Capture the cell that displays the provided text and extract its [x, y] central coordinate. 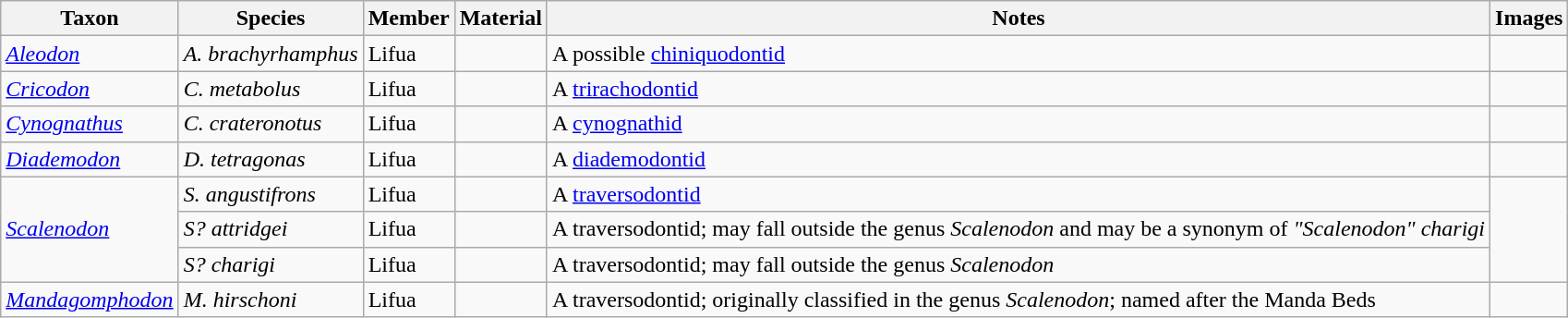
Aleodon [90, 54]
A traversodontid [1018, 194]
S? attridgei [271, 229]
Cynognathus [90, 124]
Mandagomphodon [90, 300]
A cynognathid [1018, 124]
C. crateronotus [271, 124]
C. metabolus [271, 89]
A traversodontid; originally classified in the genus Scalenodon; named after the Manda Beds [1018, 300]
Taxon [90, 18]
A diademodontid [1018, 159]
Notes [1018, 18]
Species [271, 18]
Member [408, 18]
Cricodon [90, 89]
Images [1529, 18]
S. angustifrons [271, 194]
A trirachodontid [1018, 89]
Diademodon [90, 159]
A traversodontid; may fall outside the genus Scalenodon and may be a synonym of "Scalenodon" charigi [1018, 229]
D. tetragonas [271, 159]
S? charigi [271, 264]
A traversodontid; may fall outside the genus Scalenodon [1018, 264]
A possible chiniquodontid [1018, 54]
Scalenodon [90, 229]
M. hirschoni [271, 300]
Material [501, 18]
A. brachyrhamphus [271, 54]
